Pinpoint the cell where the given text exists, returning its (X, Y) midpoint coordinate. 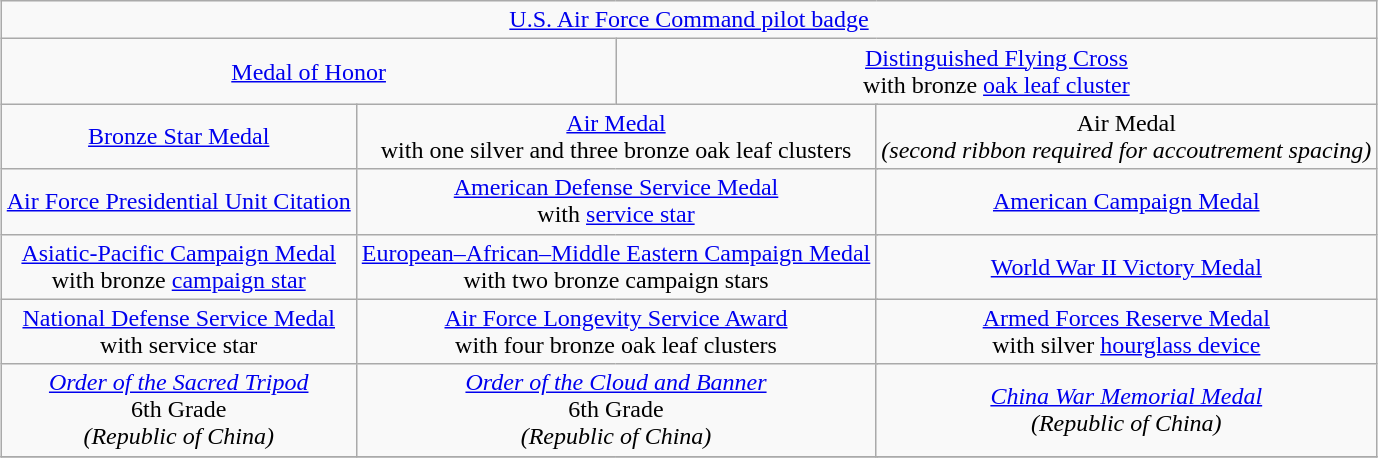
Asiatic-Pacific Campaign Medalwith bronze campaign star (178, 266)
World War II Victory Medal (1126, 266)
Bronze Star Medal (178, 136)
National Defense Service Medalwith service star (178, 332)
Distinguished Flying Crosswith bronze oak leaf cluster (996, 72)
China War Memorial Medal(Republic of China) (1126, 410)
Order of the Cloud and Banner6th Grade(Republic of China) (616, 410)
European–African–Middle Eastern Campaign Medalwith two bronze campaign stars (616, 266)
Air Force Longevity Service Awardwith four bronze oak leaf clusters (616, 332)
Armed Forces Reserve Medalwith silver hourglass device (1126, 332)
Air Force Presidential Unit Citation (178, 202)
Medal of Honor (308, 72)
American Defense Service Medalwith service star (616, 202)
Air Medalwith one silver and three bronze oak leaf clusters (616, 136)
American Campaign Medal (1126, 202)
Air Medal(second ribbon required for accoutrement spacing) (1126, 136)
U.S. Air Force Command pilot badge (689, 20)
Order of the Sacred Tripod6th Grade(Republic of China) (178, 410)
